Detect which cell encompasses the target text, then output its [x, y] center coordinate. 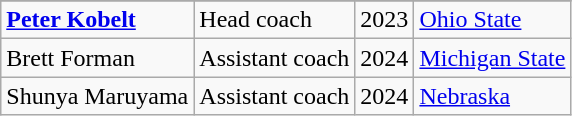
Shunya Maruyama [98, 96]
Nebraska [492, 96]
2023 [384, 20]
Peter Kobelt [98, 20]
Head coach [274, 20]
Michigan State [492, 58]
Brett Forman [98, 58]
Ohio State [492, 20]
